Detect which cell encompasses the target text, then output its (X, Y) center coordinate. 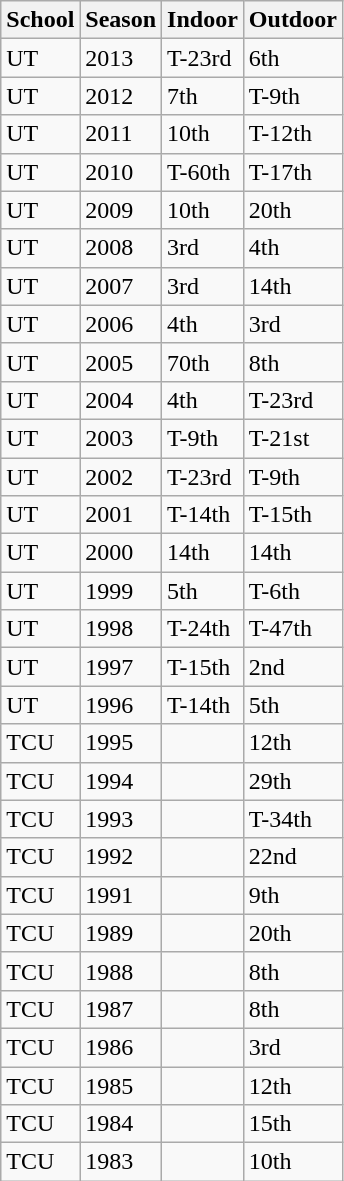
T-24th (203, 629)
1987 (121, 1009)
29th (292, 781)
9th (292, 895)
1988 (121, 971)
T-21st (292, 438)
Season (121, 20)
1992 (121, 857)
1986 (121, 1047)
15th (292, 1124)
2000 (121, 553)
2003 (121, 438)
6th (292, 58)
T-34th (292, 819)
1996 (121, 705)
T-60th (203, 172)
1994 (121, 781)
2013 (121, 58)
2nd (292, 667)
7th (203, 96)
School (40, 20)
1999 (121, 591)
1995 (121, 743)
2012 (121, 96)
70th (203, 362)
2006 (121, 324)
2001 (121, 515)
2007 (121, 286)
1984 (121, 1124)
T-6th (292, 591)
2011 (121, 134)
1983 (121, 1162)
2008 (121, 248)
2005 (121, 362)
1985 (121, 1085)
2004 (121, 400)
2010 (121, 172)
T-12th (292, 134)
Outdoor (292, 20)
1998 (121, 629)
Indoor (203, 20)
2009 (121, 210)
1989 (121, 933)
T-17th (292, 172)
22nd (292, 857)
1993 (121, 819)
1991 (121, 895)
1997 (121, 667)
T-47th (292, 629)
2002 (121, 477)
